Locate the cell with the specified text and output its [x, y] center coordinate. 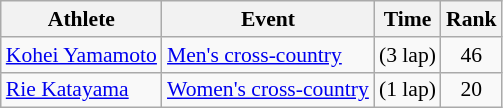
(3 lap) [408, 55]
Athlete [82, 19]
Rank [472, 19]
20 [472, 90]
Women's cross-country [268, 90]
Kohei Yamamoto [82, 55]
46 [472, 55]
Event [268, 19]
Time [408, 19]
(1 lap) [408, 90]
Rie Katayama [82, 90]
Men's cross-country [268, 55]
